Output the [X, Y] coordinate of the center of the cell containing the given text.  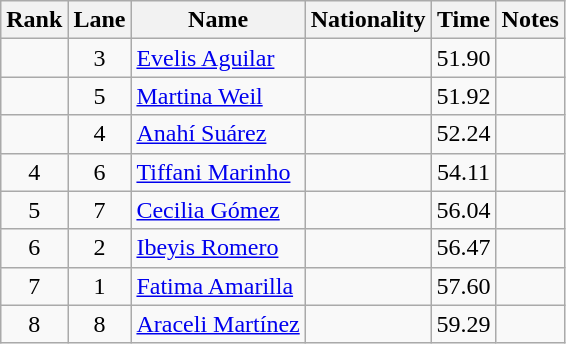
Cecilia Gómez [218, 210]
Name [218, 20]
Time [464, 20]
56.47 [464, 248]
Anahí Suárez [218, 134]
Ibeyis Romero [218, 248]
51.90 [464, 58]
Lane [100, 20]
Araceli Martínez [218, 324]
56.04 [464, 210]
Evelis Aguilar [218, 58]
Nationality [368, 20]
57.60 [464, 286]
Fatima Amarilla [218, 286]
Rank [34, 20]
3 [100, 58]
Tiffani Marinho [218, 172]
52.24 [464, 134]
1 [100, 286]
51.92 [464, 96]
59.29 [464, 324]
Notes [530, 20]
Martina Weil [218, 96]
2 [100, 248]
54.11 [464, 172]
